From the cell containing the given text, extract its center point as [X, Y] coordinate. 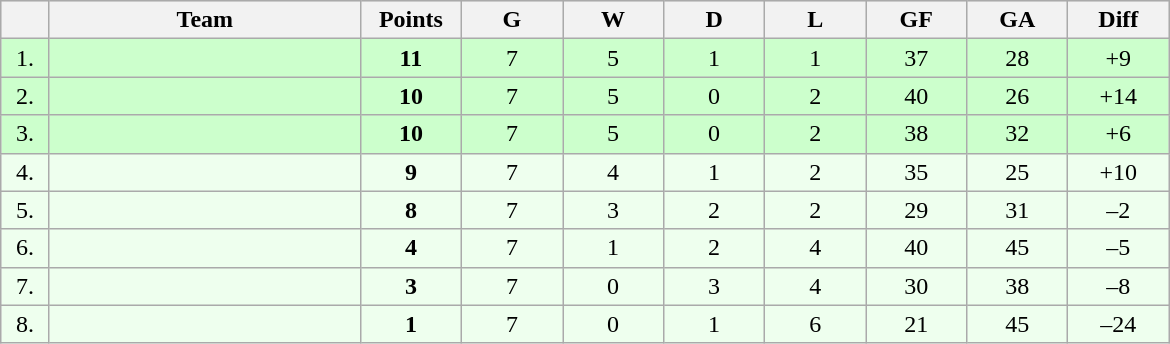
28 [1018, 58]
6 [816, 324]
GF [916, 20]
+10 [1118, 172]
–2 [1118, 210]
–8 [1118, 286]
+9 [1118, 58]
–5 [1118, 248]
–24 [1118, 324]
GA [1018, 20]
37 [916, 58]
29 [916, 210]
5. [26, 210]
8 [410, 210]
2. [26, 96]
6. [26, 248]
G [512, 20]
25 [1018, 172]
35 [916, 172]
Diff [1118, 20]
1. [26, 58]
32 [1018, 134]
L [816, 20]
21 [916, 324]
11 [410, 58]
31 [1018, 210]
+6 [1118, 134]
Points [410, 20]
26 [1018, 96]
D [714, 20]
3. [26, 134]
4. [26, 172]
9 [410, 172]
30 [916, 286]
W [612, 20]
Team [204, 20]
8. [26, 324]
7. [26, 286]
+14 [1118, 96]
